Capture the cell that displays the provided text and extract its (X, Y) central coordinate. 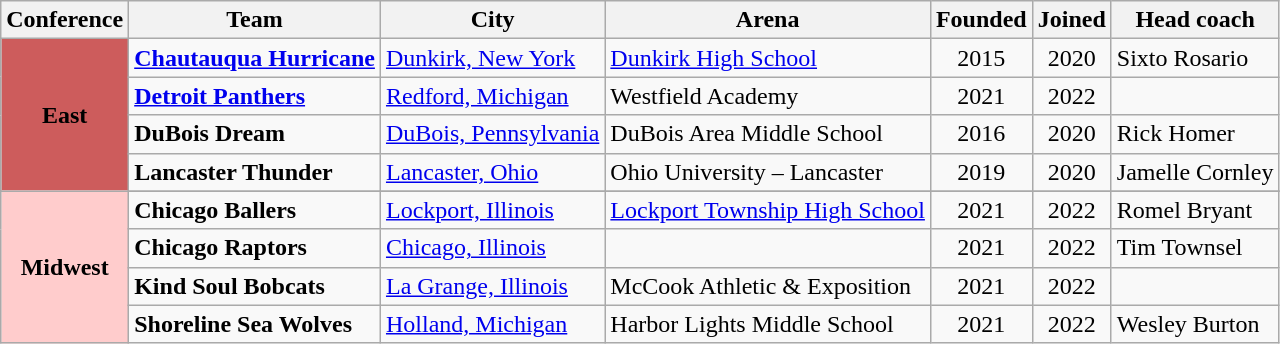
DuBois Dream (255, 134)
Chautauqua Hurricane (255, 58)
La Grange, Illinois (492, 286)
Chicago, Illinois (492, 248)
Redford, Michigan (492, 96)
Ohio University – Lancaster (768, 172)
2016 (981, 134)
Holland, Michigan (492, 324)
Head coach (1195, 20)
Westfield Academy (768, 96)
Founded (981, 20)
Team (255, 20)
Conference (65, 20)
City (492, 20)
East (65, 115)
Kind Soul Bobcats (255, 286)
DuBois, Pennsylvania (492, 134)
Sixto Rosario (1195, 58)
Lancaster Thunder (255, 172)
Midwest (65, 267)
Detroit Panthers (255, 96)
Romel Bryant (1195, 210)
Dunkirk High School (768, 58)
McCook Athletic & Exposition (768, 286)
Lancaster, Ohio (492, 172)
Chicago Raptors (255, 248)
Lockport, Illinois (492, 210)
2019 (981, 172)
Lockport Township High School (768, 210)
Arena (768, 20)
Joined (1072, 20)
Dunkirk, New York (492, 58)
Rick Homer (1195, 134)
Jamelle Cornley (1195, 172)
Harbor Lights Middle School (768, 324)
Wesley Burton (1195, 324)
2015 (981, 58)
DuBois Area Middle School (768, 134)
Shoreline Sea Wolves (255, 324)
Tim Townsel (1195, 248)
Chicago Ballers (255, 210)
